Pinpoint the cell where the given text exists, returning its [X, Y] midpoint coordinate. 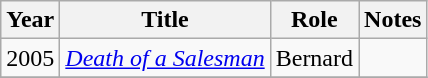
Bernard [314, 58]
Role [314, 20]
Year [30, 20]
Death of a Salesman [165, 58]
Title [165, 20]
2005 [30, 58]
Notes [393, 20]
